Locate the cell with the specified text and output its (x, y) center coordinate. 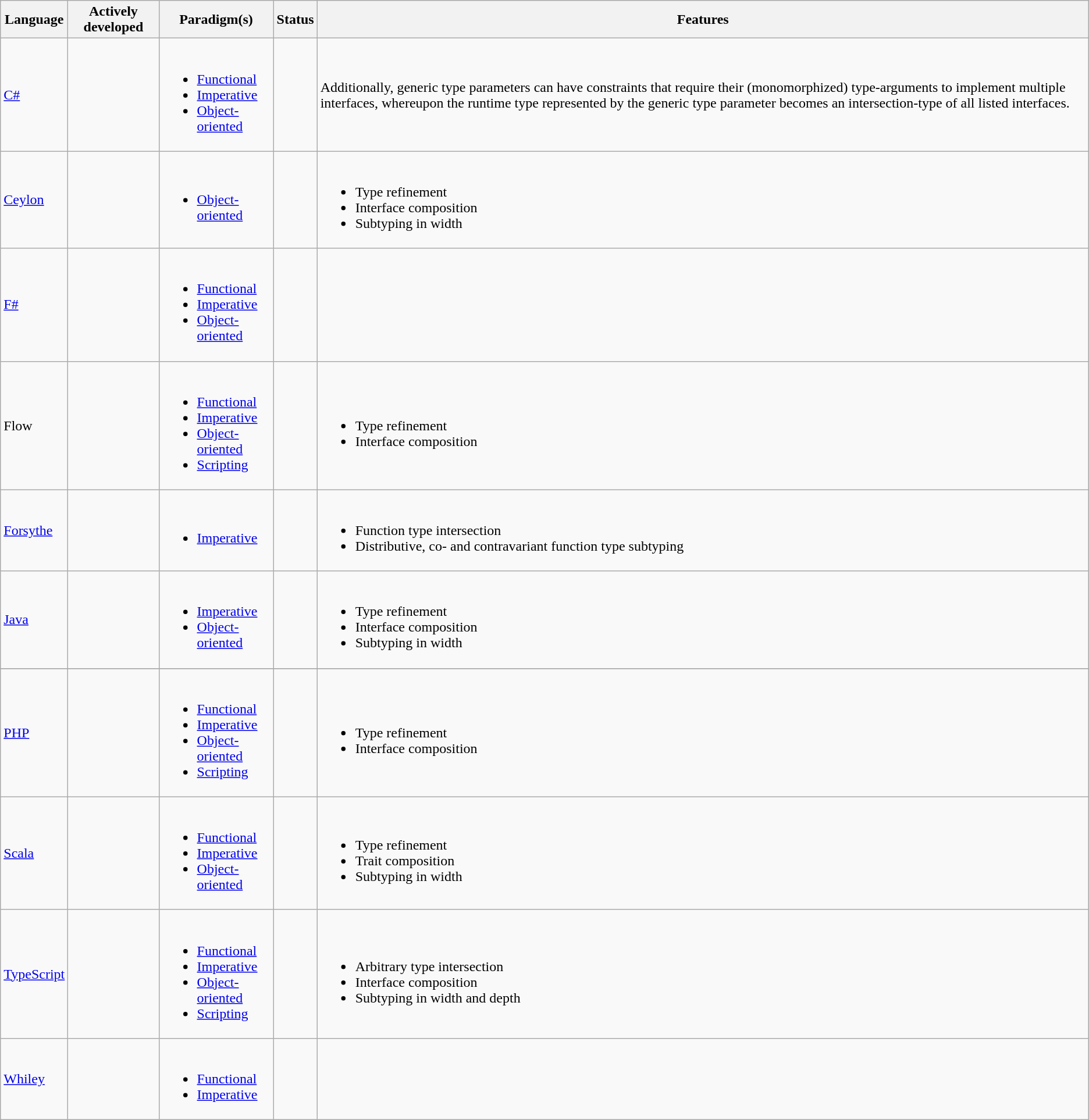
PHP (34, 733)
Arbitrary type intersectionInterface compositionSubtyping in width and depth (703, 973)
Java (34, 620)
Status (296, 20)
Scala (34, 853)
Language (34, 20)
Object-oriented (216, 200)
Flow (34, 426)
Features (703, 20)
Actively developed (113, 20)
TypeScript (34, 973)
Paradigm(s) (216, 20)
ImperativeObject-oriented (216, 620)
Imperative (216, 530)
Function type intersectionDistributive, co- and contravariant function type subtyping (703, 530)
Forsythe (34, 530)
FunctionalImperative (216, 1079)
Whiley (34, 1079)
F# (34, 305)
Ceylon (34, 200)
C# (34, 95)
Type refinementTrait compositionSubtyping in width (703, 853)
